Locate the cell with the specified text and output its [X, Y] center coordinate. 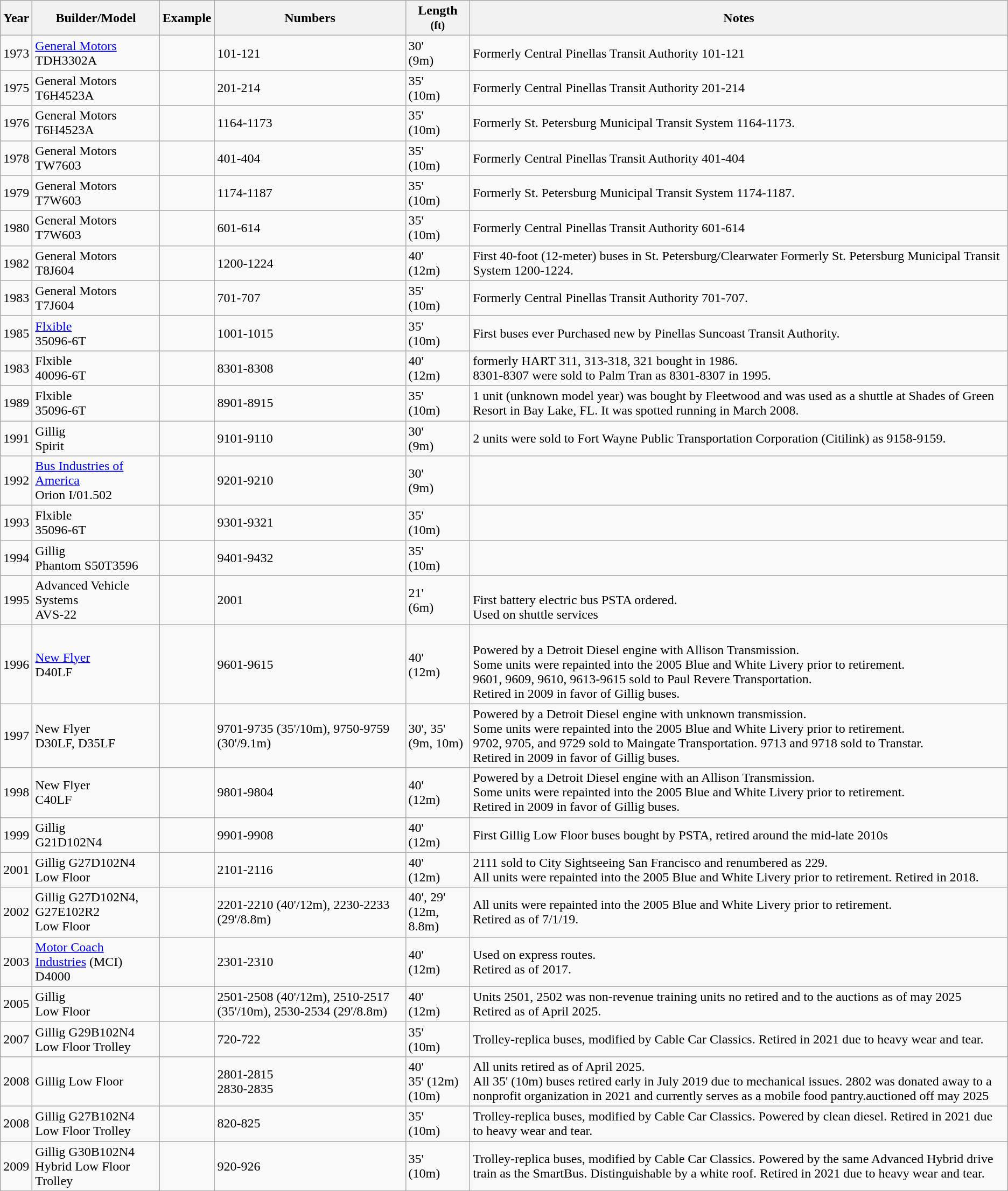
1998 [16, 793]
Formerly Central Pinellas Transit Authority 101-121 [739, 53]
Formerly Central Pinellas Transit Authority 601-614 [739, 228]
1999 [16, 835]
New FlyerC40LF [96, 793]
1200-1224 [310, 263]
9201-9210 [310, 481]
Gillig Low Floor [96, 1081]
40'35' (12m)(10m) [438, 1081]
1979 [16, 193]
2801-28152830-2835 [310, 1081]
2002 [16, 912]
401-404 [310, 158]
1975 [16, 88]
21'(6m) [438, 600]
Formerly St. Petersburg Municipal Transit System 1174-1187. [739, 193]
1996 [16, 664]
New FlyerD30LF, D35LF [96, 735]
9301-9321 [310, 523]
Length(ft) [438, 18]
1982 [16, 263]
30', 35'(9m, 10m) [438, 735]
1995 [16, 600]
9901-9908 [310, 835]
Numbers [310, 18]
Formerly Central Pinellas Transit Authority 201-214 [739, 88]
All units were repainted into the 2005 Blue and White Livery prior to retirement.Retired as of 7/1/19. [739, 912]
Formerly Central Pinellas Transit Authority 401-404 [739, 158]
Notes [739, 18]
Trolley-replica buses, modified by Cable Car Classics. Powered by clean diesel. Retired in 2021 due to heavy wear and tear. [739, 1123]
Year [16, 18]
Gillig G29B102N4Low Floor Trolley [96, 1039]
2201-2210 (40'/12m), 2230-2233 (29'/8.8m) [310, 912]
Formerly Central Pinellas Transit Authority 701-707. [739, 298]
9101-9110 [310, 438]
Bus Industries of AmericaOrion I/01.502 [96, 481]
General MotorsTDH3302A [96, 53]
40', 29'(12m, 8.8m) [438, 912]
2005 [16, 1004]
201-214 [310, 88]
General MotorsT8J604 [96, 263]
820-825 [310, 1123]
1985 [16, 333]
9401-9432 [310, 558]
2 units were sold to Fort Wayne Public Transportation Corporation (Citilink) as 9158-9159. [739, 438]
Example [187, 18]
9701-9735 (35'/10m), 9750-9759 (30'/9.1m) [310, 735]
2003 [16, 962]
Gillig G27D102N4Low Floor [96, 870]
1997 [16, 735]
GilligSpirit [96, 438]
720-722 [310, 1039]
1989 [16, 403]
General MotorsTW7603 [96, 158]
9601-9615 [310, 664]
1174-1187 [310, 193]
8301-8308 [310, 368]
8901-8915 [310, 403]
Gillig G27B102N4Low Floor Trolley [96, 1123]
2501-2508 (40'/12m), 2510-2517 (35'/10m), 2530-2534 (29'/8.8m) [310, 1004]
formerly HART 311, 313-318, 321 bought in 1986.8301-8307 were sold to Palm Tran as 8301-8307 in 1995. [739, 368]
Units 2501, 2502 was non-revenue training units no retired and to the auctions as of may 2025Retired as of April 2025. [739, 1004]
Motor Coach Industries (MCI)D4000 [96, 962]
First battery electric bus PSTA ordered.Used on shuttle services [739, 600]
New FlyerD40LF [96, 664]
2009 [16, 1166]
Flxible40096-6T [96, 368]
GilligPhantom S50T3596 [96, 558]
701-707 [310, 298]
Gillig G30B102N4Hybrid Low Floor Trolley [96, 1166]
1976 [16, 123]
Builder/Model [96, 18]
First buses ever Purchased new by Pinellas Suncoast Transit Authority. [739, 333]
Used on express routes.Retired as of 2017. [739, 962]
1980 [16, 228]
Formerly St. Petersburg Municipal Transit System 1164-1173. [739, 123]
1992 [16, 481]
GilligG21D102N4 [96, 835]
1164-1173 [310, 123]
GilligLow Floor [96, 1004]
2007 [16, 1039]
9801-9804 [310, 793]
601-614 [310, 228]
101-121 [310, 53]
Gillig G27D102N4, G27E102R2Low Floor [96, 912]
Trolley-replica buses, modified by Cable Car Classics. Retired in 2021 due to heavy wear and tear. [739, 1039]
First 40-foot (12-meter) buses in St. Petersburg/Clearwater Formerly St. Petersburg Municipal Transit System 1200-1224. [739, 263]
1973 [16, 53]
2301-2310 [310, 962]
1001-1015 [310, 333]
General MotorsT7J604 [96, 298]
First Gillig Low Floor buses bought by PSTA, retired around the mid-late 2010s [739, 835]
Advanced Vehicle SystemsAVS-22 [96, 600]
1978 [16, 158]
920-926 [310, 1166]
2101-2116 [310, 870]
1994 [16, 558]
1993 [16, 523]
1991 [16, 438]
